Provide the (x, y) coordinate of the cell's center where the given text is located.  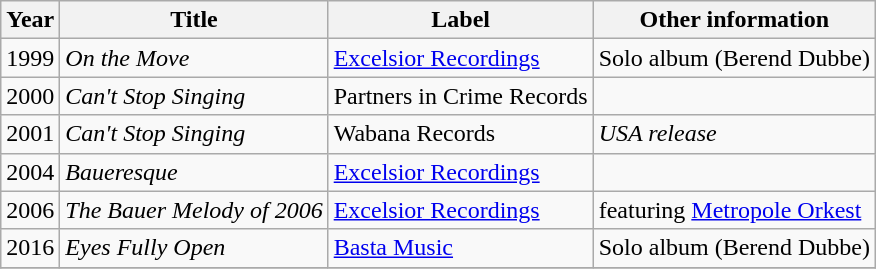
2004 (30, 172)
2006 (30, 210)
Partners in Crime Records (460, 96)
Baueresque (194, 172)
2000 (30, 96)
featuring Metropole Orkest (734, 210)
Label (460, 20)
Basta Music (460, 248)
USA release (734, 134)
Other information (734, 20)
Eyes Fully Open (194, 248)
2001 (30, 134)
Year (30, 20)
1999 (30, 58)
2016 (30, 248)
Wabana Records (460, 134)
Title (194, 20)
On the Move (194, 58)
The Bauer Melody of 2006 (194, 210)
